Locate the cell with the specified text and output its (x, y) center coordinate. 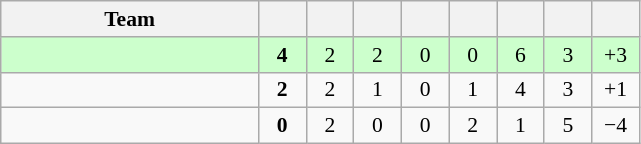
6 (520, 55)
Team (130, 19)
−4 (616, 126)
5 (568, 126)
+3 (616, 55)
+1 (616, 90)
